Output the (x, y) coordinate of the center of the cell containing the given text.  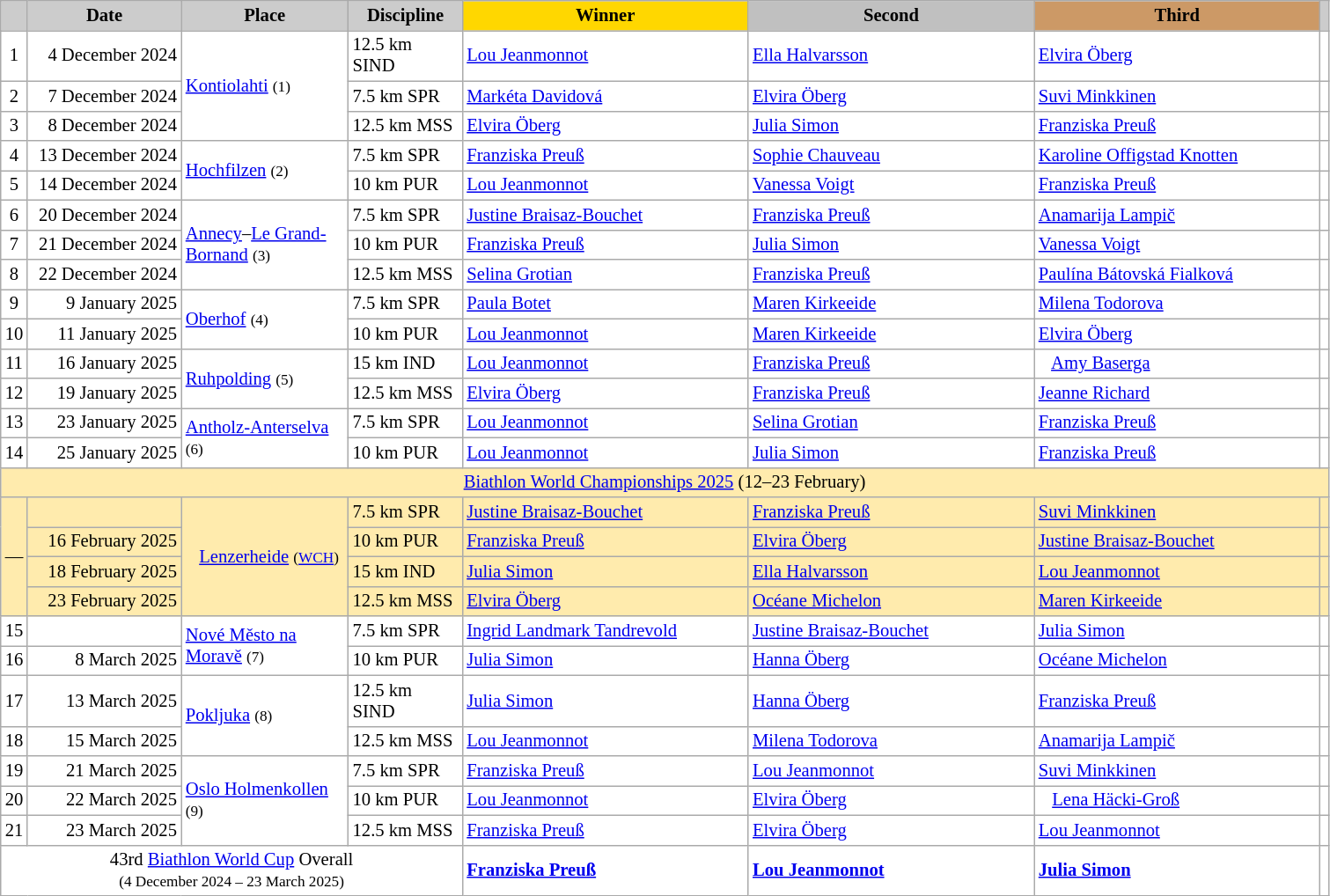
Hochfilzen (2) (265, 171)
Date (104, 15)
8 December 2024 (104, 126)
1 (14, 55)
2 (14, 96)
Discipline (406, 15)
Amy Baserga (1178, 364)
18 February 2025 (104, 571)
Jeanne Richard (1178, 393)
13 December 2024 (104, 156)
8 (14, 274)
43rd Biathlon World Cup Overall(4 December 2024 – 23 March 2025) (232, 870)
22 December 2024 (104, 274)
10 (14, 334)
— (14, 556)
16 (14, 660)
19 January 2025 (104, 393)
Sophie Chauveau (891, 156)
19 (14, 770)
7 December 2024 (104, 96)
9 January 2025 (104, 304)
15 (14, 631)
Nové Město na Moravě (7) (265, 646)
Lenzerheide (WCH) (265, 556)
20 (14, 800)
6 (14, 215)
14 (14, 452)
17 (14, 701)
Kontiolahti (1) (265, 84)
Ruhpolding (5) (265, 378)
9 (14, 304)
4 (14, 156)
23 February 2025 (104, 601)
Annecy–Le Grand-Bornand (3) (265, 245)
Oslo Holmenkollen (9) (265, 799)
20 December 2024 (104, 215)
5 (14, 185)
Antholz-Anterselva (6) (265, 437)
7 (14, 245)
25 January 2025 (104, 452)
Lena Häcki-Groß (1178, 800)
Place (265, 15)
11 (14, 364)
Third (1178, 15)
Biathlon World Championships 2025 (12–23 February) (665, 482)
Pokljuka (8) (265, 716)
11 January 2025 (104, 334)
13 March 2025 (104, 701)
18 (14, 741)
16 January 2025 (104, 364)
3 (14, 126)
13 (14, 422)
21 March 2025 (104, 770)
15 March 2025 (104, 741)
21 December 2024 (104, 245)
Paulína Bátovská Fialková (1178, 274)
8 March 2025 (104, 660)
23 March 2025 (104, 830)
Markéta Davidová (606, 96)
Ingrid Landmark Tandrevold (606, 631)
21 (14, 830)
Second (891, 15)
Winner (606, 15)
Oberhof (4) (265, 319)
23 January 2025 (104, 422)
Paula Botet (606, 304)
14 December 2024 (104, 185)
22 March 2025 (104, 800)
12 (14, 393)
16 February 2025 (104, 541)
4 December 2024 (104, 55)
Karoline Offigstad Knotten (1178, 156)
